Return the [X, Y] coordinate for the center point of the cell that contains the specified text.  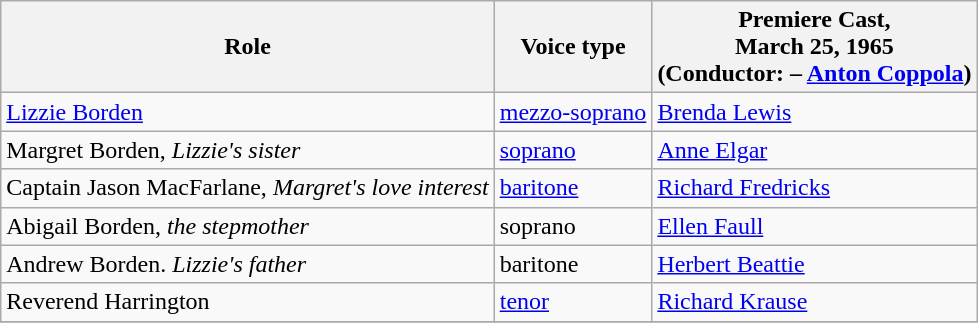
Voice type [573, 47]
tenor [573, 302]
Reverend Harrington [248, 302]
Andrew Borden. Lizzie's father [248, 264]
Lizzie Borden [248, 112]
Premiere Cast, March 25, 1965 (Conductor: – Anton Coppola) [814, 47]
mezzo-soprano [573, 112]
Richard Krause [814, 302]
Ellen Faull [814, 226]
Richard Fredricks [814, 188]
Herbert Beattie [814, 264]
Margret Borden, Lizzie's sister [248, 150]
Abigail Borden, the stepmother [248, 226]
Role [248, 47]
Anne Elgar [814, 150]
Brenda Lewis [814, 112]
Captain Jason MacFarlane, Margret's love interest [248, 188]
